Capture the cell that displays the provided text and extract its (x, y) central coordinate. 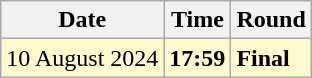
Date (82, 20)
Final (271, 58)
10 August 2024 (82, 58)
17:59 (198, 58)
Round (271, 20)
Time (198, 20)
